Identify which cell holds the provided text, then report its [x, y] central coordinate. 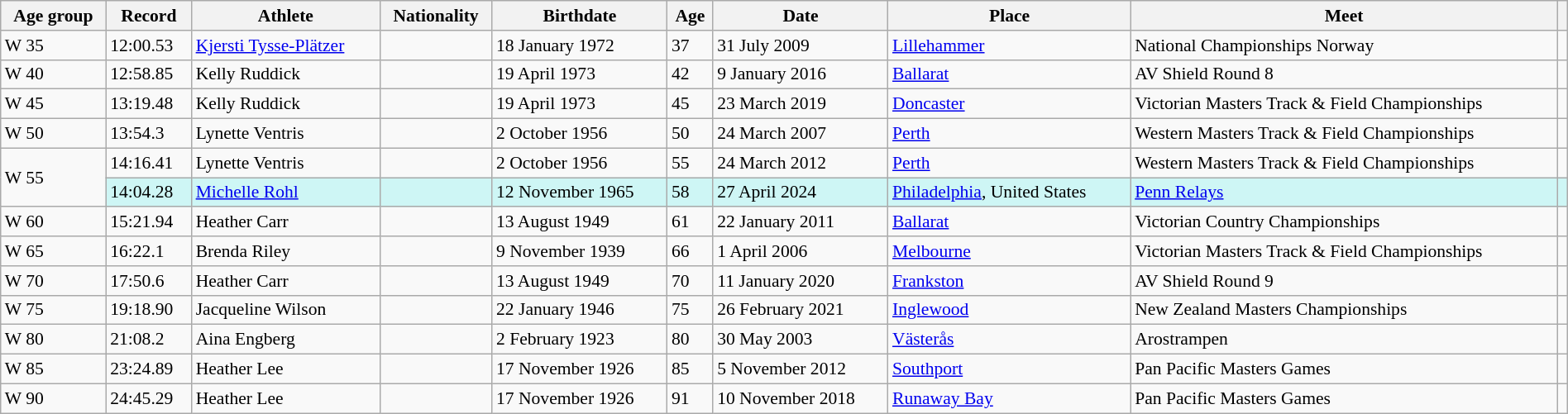
15:21.94 [149, 222]
New Zealand Masters Championships [1344, 310]
17:50.6 [149, 281]
W 60 [53, 222]
Frankston [1009, 281]
Nationality [436, 16]
10 November 2018 [801, 398]
Kjersti Tysse-Plätzer [286, 45]
Southport [1009, 369]
58 [690, 193]
26 February 2021 [801, 310]
9 January 2016 [801, 74]
45 [690, 104]
W 80 [53, 340]
W 75 [53, 310]
13:54.3 [149, 134]
Age [690, 16]
61 [690, 222]
W 55 [53, 177]
50 [690, 134]
Melbourne [1009, 251]
27 April 2024 [801, 193]
Date [801, 16]
Athlete [286, 16]
24 March 2012 [801, 163]
W 45 [53, 104]
12 November 1965 [580, 193]
11 January 2020 [801, 281]
12:58.85 [149, 74]
14:16.41 [149, 163]
24:45.29 [149, 398]
W 85 [53, 369]
Philadelphia, United States [1009, 193]
W 50 [53, 134]
AV Shield Round 8 [1344, 74]
Penn Relays [1344, 193]
W 35 [53, 45]
Aina Engberg [286, 340]
Victorian Country Championships [1344, 222]
22 January 1946 [580, 310]
W 65 [53, 251]
Lillehammer [1009, 45]
16:22.1 [149, 251]
91 [690, 398]
85 [690, 369]
Meet [1344, 16]
42 [690, 74]
1 April 2006 [801, 251]
22 January 2011 [801, 222]
2 February 1923 [580, 340]
National Championships Norway [1344, 45]
AV Shield Round 9 [1344, 281]
Age group [53, 16]
Doncaster [1009, 104]
W 70 [53, 281]
W 90 [53, 398]
Jacqueline Wilson [286, 310]
5 November 2012 [801, 369]
70 [690, 281]
13:19.48 [149, 104]
23 March 2019 [801, 104]
W 40 [53, 74]
37 [690, 45]
23:24.89 [149, 369]
9 November 1939 [580, 251]
55 [690, 163]
80 [690, 340]
18 January 1972 [580, 45]
24 March 2007 [801, 134]
75 [690, 310]
Västerås [1009, 340]
Birthdate [580, 16]
14:04.28 [149, 193]
19:18.90 [149, 310]
Arostrampen [1344, 340]
Runaway Bay [1009, 398]
Record [149, 16]
Michelle Rohl [286, 193]
66 [690, 251]
Brenda Riley [286, 251]
21:08.2 [149, 340]
Inglewood [1009, 310]
31 July 2009 [801, 45]
Place [1009, 16]
30 May 2003 [801, 340]
12:00.53 [149, 45]
